Find where the given text appears and provide that cell's center as (X, Y) coordinate. 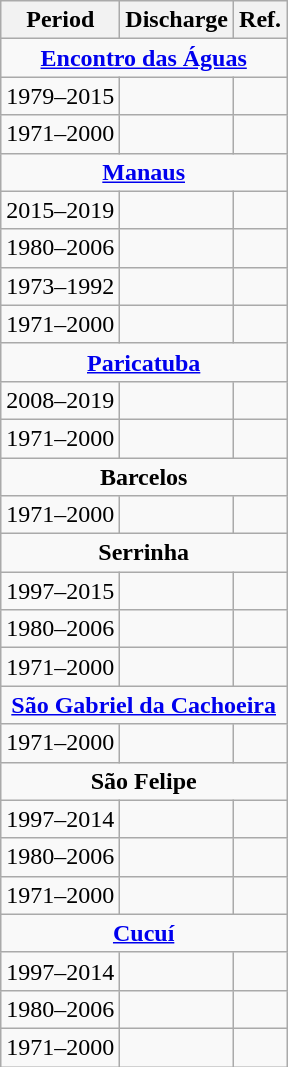
1979–2015 (60, 96)
São Felipe (144, 781)
1973–1992 (60, 286)
1997–2015 (60, 591)
Barcelos (144, 477)
2015–2019 (60, 210)
Discharge (177, 20)
Period (60, 20)
Cucuí (144, 933)
Paricatuba (144, 362)
Manaus (144, 172)
Ref. (260, 20)
Encontro das Águas (144, 58)
Serrinha (144, 553)
São Gabriel da Cachoeira (144, 705)
2008–2019 (60, 400)
